Extract the (x, y) coordinate from the center of the cell holding the provided text.  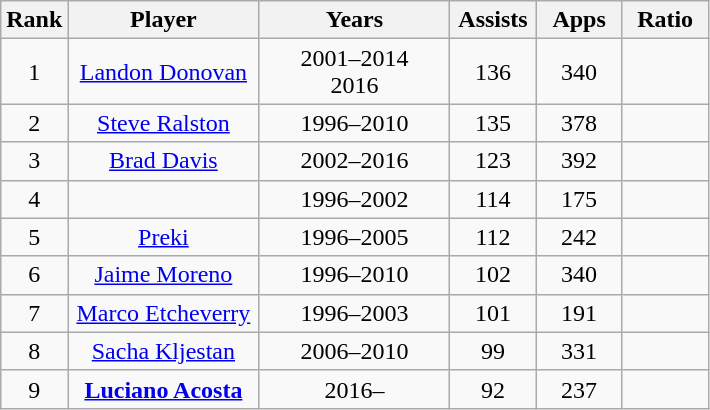
378 (579, 123)
135 (493, 123)
9 (34, 389)
331 (579, 351)
102 (493, 275)
6 (34, 275)
92 (493, 389)
Brad Davis (164, 161)
114 (493, 199)
5 (34, 237)
237 (579, 389)
Years (354, 20)
2 (34, 123)
2016– (354, 389)
2006–2010 (354, 351)
Assists (493, 20)
99 (493, 351)
2002–2016 (354, 161)
191 (579, 313)
136 (493, 72)
Jaime Moreno (164, 275)
1996–2005 (354, 237)
392 (579, 161)
8 (34, 351)
242 (579, 237)
Preki (164, 237)
112 (493, 237)
2001–20142016 (354, 72)
175 (579, 199)
Marco Etcheverry (164, 313)
1996–2002 (354, 199)
Landon Donovan (164, 72)
Rank (34, 20)
Player (164, 20)
3 (34, 161)
4 (34, 199)
123 (493, 161)
Apps (579, 20)
Ratio (665, 20)
1 (34, 72)
101 (493, 313)
1996–2003 (354, 313)
Luciano Acosta (164, 389)
7 (34, 313)
Steve Ralston (164, 123)
Sacha Kljestan (164, 351)
